Find where the given text appears and provide that cell's center as [X, Y] coordinate. 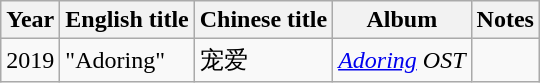
Album [402, 20]
宠爱 [263, 60]
Chinese title [263, 20]
English title [127, 20]
Year [30, 20]
Adoring OST [402, 60]
"Adoring" [127, 60]
Notes [505, 20]
2019 [30, 60]
